Output the [x, y] coordinate of the center of the cell containing the given text.  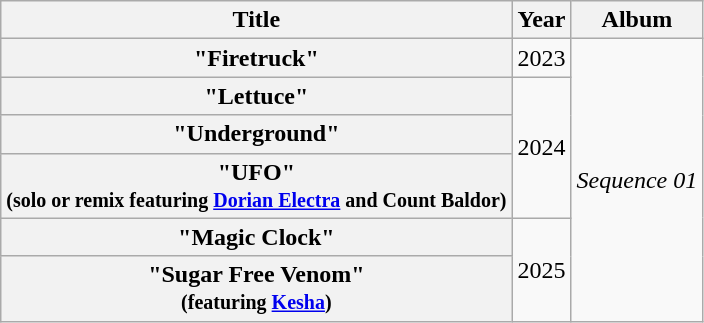
Year [542, 20]
Album [637, 20]
"Lettuce" [256, 96]
"Underground" [256, 134]
"Magic Clock" [256, 237]
"UFO" (solo or remix featuring Dorian Electra and Count Baldor) [256, 186]
"Sugar Free Venom"(featuring Kesha) [256, 288]
Sequence 01 [637, 180]
"Firetruck" [256, 58]
2024 [542, 148]
Title [256, 20]
2023 [542, 58]
2025 [542, 270]
